Find where the given text appears and provide that cell's center as [x, y] coordinate. 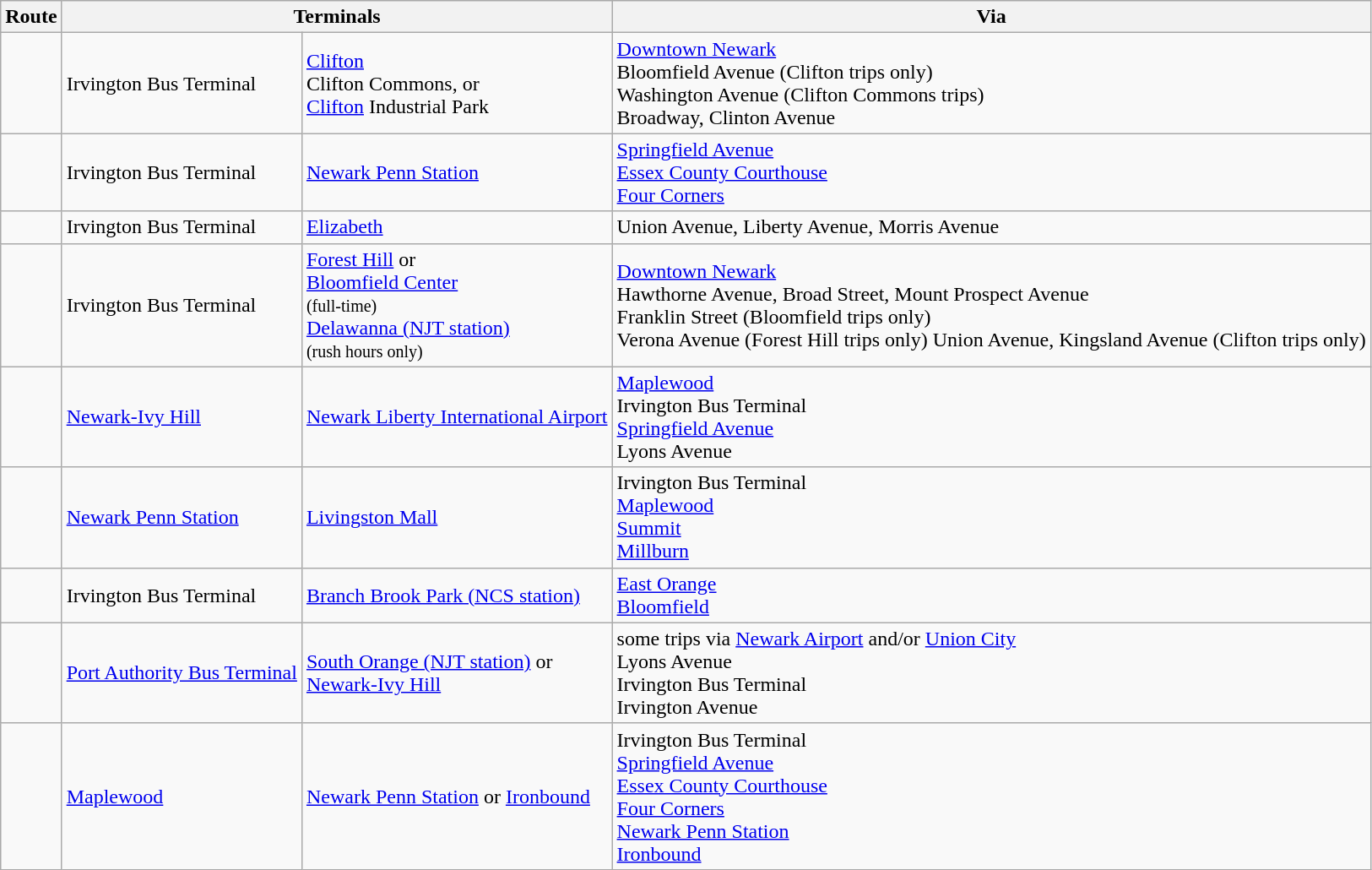
Port Authority Bus Terminal [182, 672]
some trips via Newark Airport and/or Union CityLyons AvenueIrvington Bus TerminalIrvington Avenue [991, 672]
Union Avenue, Liberty Avenue, Morris Avenue [991, 227]
Springfield AvenueEssex County CourthouseFour Corners [991, 172]
MaplewoodIrvington Bus TerminalSpringfield AvenueLyons Avenue [991, 417]
Elizabeth [457, 227]
Newark Liberty International Airport [457, 417]
Newark-Ivy Hill [182, 417]
South Orange (NJT station) or Newark-Ivy Hill [457, 672]
Newark Penn Station or Ironbound [457, 796]
Livingston Mall [457, 517]
CliftonClifton Commons, orClifton Industrial Park [457, 83]
Forest Hill orBloomfield Center(full-time)Delawanna (NJT station)(rush hours only) [457, 305]
Route [31, 17]
Irvington Bus TerminalSpringfield AvenueEssex County CourthouseFour CornersNewark Penn StationIronbound [991, 796]
Branch Brook Park (NCS station) [457, 595]
Maplewood [182, 796]
Irvington Bus TerminalMaplewoodSummitMillburn [991, 517]
Downtown NewarkBloomfield Avenue (Clifton trips only)Washington Avenue (Clifton Commons trips)Broadway, Clinton Avenue [991, 83]
East OrangeBloomfield [991, 595]
Terminals [337, 17]
Via [991, 17]
